Locate the cell with the specified text and output its [X, Y] center coordinate. 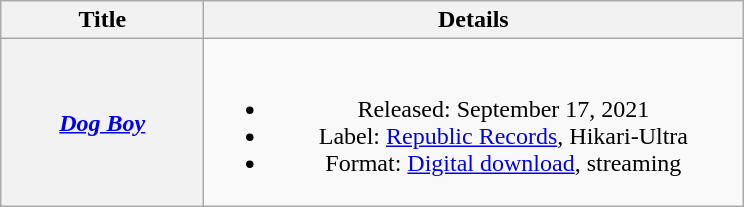
Released: September 17, 2021Label: Republic Records, Hikari-UltraFormat: Digital download, streaming [474, 122]
Title [102, 20]
Dog Boy [102, 122]
Details [474, 20]
